Return [X, Y] of the center of cell containing provided text 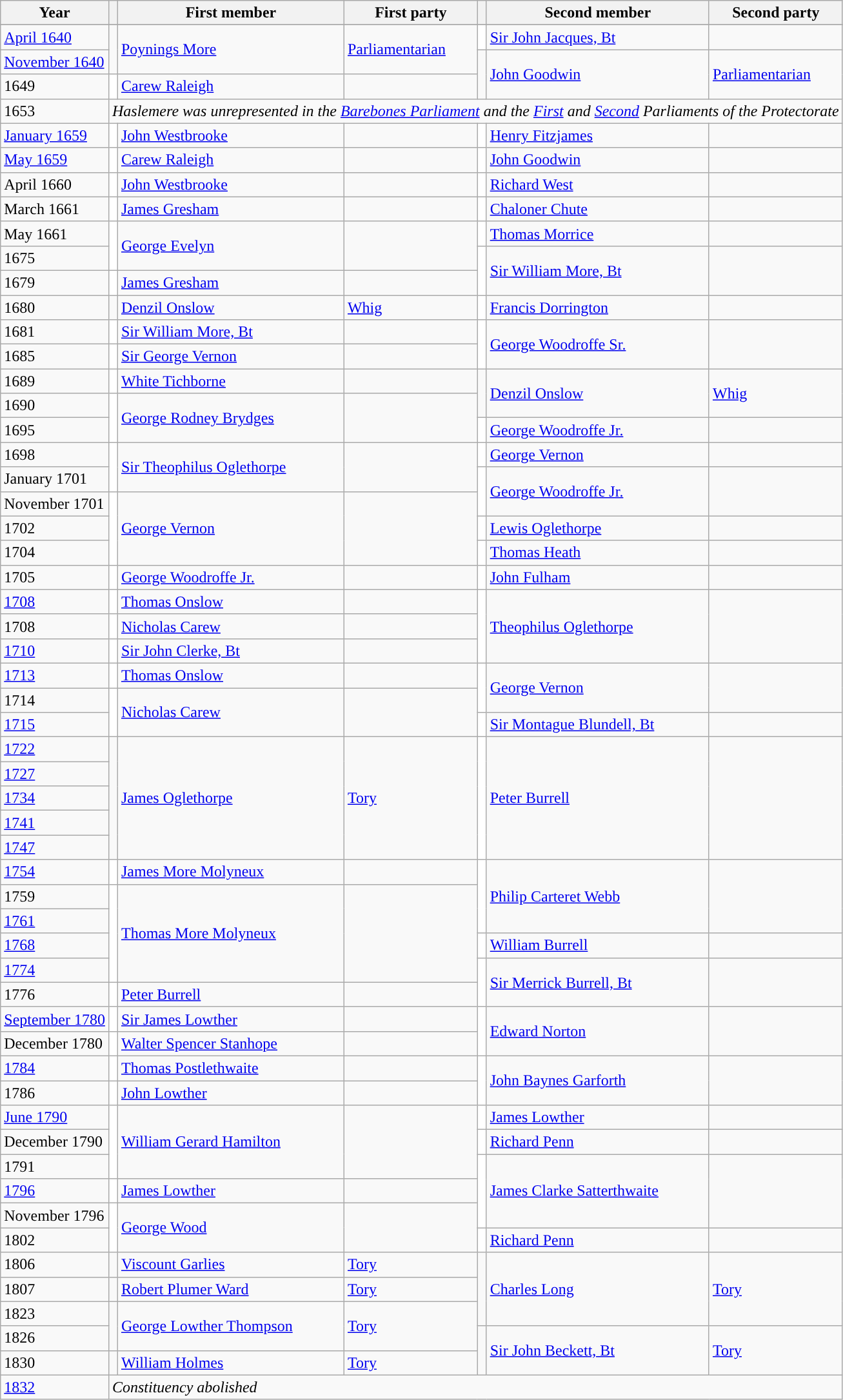
Sir George Vernon [231, 357]
Robert Plumer Ward [231, 1289]
Sir Theophilus Oglethorpe [231, 467]
James Clarke Satterthwaite [597, 1191]
Chaloner Chute [597, 209]
Theophilus Oglethorpe [597, 626]
1830 [55, 1363]
1791 [55, 1167]
1774 [55, 970]
Francis Dorrington [597, 308]
January 1659 [55, 135]
1807 [55, 1289]
November 1796 [55, 1216]
1680 [55, 308]
1759 [55, 896]
John Fulham [597, 577]
1832 [55, 1387]
Thomas More Molyneux [231, 933]
James Oglethorpe [231, 798]
May 1659 [55, 160]
March 1661 [55, 209]
1675 [55, 258]
November 1640 [55, 62]
1806 [55, 1265]
1734 [55, 798]
1823 [55, 1314]
1681 [55, 332]
1698 [55, 455]
1802 [55, 1240]
1786 [55, 1093]
First member [231, 13]
1649 [55, 86]
Sir James Lowther [231, 1019]
Thomas Heath [597, 553]
George Wood [231, 1228]
1710 [55, 651]
1715 [55, 725]
1653 [55, 111]
William Gerard Hamilton [231, 1142]
1796 [55, 1191]
1689 [55, 381]
Edward Norton [597, 1031]
December 1790 [55, 1142]
George Lowther Thompson [231, 1326]
April 1660 [55, 184]
1705 [55, 577]
1768 [55, 945]
Thomas Morrice [597, 233]
1679 [55, 282]
1741 [55, 823]
Philip Carteret Webb [597, 896]
May 1661 [55, 233]
George Evelyn [231, 246]
George Rodney Brydges [231, 418]
George Woodroffe Sr. [597, 344]
Richard West [597, 184]
1714 [55, 700]
1713 [55, 675]
Viscount Garlies [231, 1265]
Second party [775, 13]
1690 [55, 406]
September 1780 [55, 1019]
1747 [55, 847]
Thomas Postlethwaite [231, 1068]
Sir Montague Blundell, Bt [597, 725]
1722 [55, 749]
June 1790 [55, 1118]
Walter Spencer Stanhope [231, 1043]
Sir Merrick Burrell, Bt [597, 982]
White Tichborne [231, 381]
First party [410, 13]
John Lowther [231, 1093]
Poynings More [231, 50]
1704 [55, 553]
Sir John Clerke, Bt [231, 651]
James More Molyneux [231, 872]
Sir John Jacques, Bt [597, 37]
1754 [55, 872]
April 1640 [55, 37]
November 1701 [55, 504]
1727 [55, 774]
1685 [55, 357]
1776 [55, 994]
1826 [55, 1338]
Sir John Beckett, Bt [597, 1350]
Year [55, 13]
December 1780 [55, 1043]
Charles Long [597, 1289]
Lewis Oglethorpe [597, 528]
Henry Fitzjames [597, 135]
Constituency abolished [475, 1387]
1784 [55, 1068]
1761 [55, 921]
William Burrell [597, 945]
Second member [597, 13]
1702 [55, 528]
January 1701 [55, 479]
John Baynes Garforth [597, 1080]
1695 [55, 430]
Haslemere was unrepresented in the Barebones Parliament and the First and Second Parliaments of the Protectorate [475, 111]
William Holmes [231, 1363]
